Return (x, y) of the center of cell containing provided text 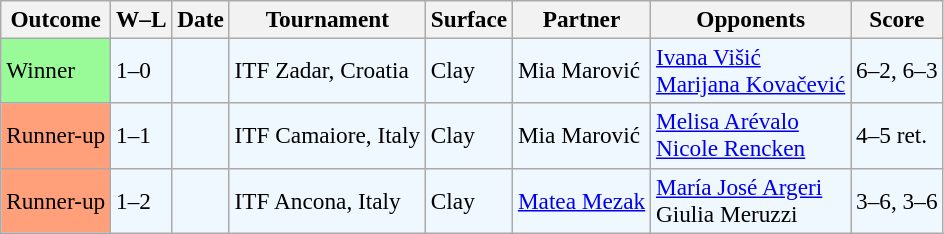
1–0 (142, 70)
Ivana Višić Marijana Kovačević (751, 70)
Matea Mezak (581, 200)
3–6, 3–6 (897, 200)
ITF Zadar, Croatia (327, 70)
1–1 (142, 136)
W–L (142, 19)
Melisa Arévalo Nicole Rencken (751, 136)
4–5 ret. (897, 136)
1–2 (142, 200)
Winner (56, 70)
ITF Camaiore, Italy (327, 136)
6–2, 6–3 (897, 70)
María José Argeri Giulia Meruzzi (751, 200)
Partner (581, 19)
ITF Ancona, Italy (327, 200)
Score (897, 19)
Surface (468, 19)
Tournament (327, 19)
Date (200, 19)
Opponents (751, 19)
Outcome (56, 19)
